Identify which cell holds the provided text, then report its (x, y) central coordinate. 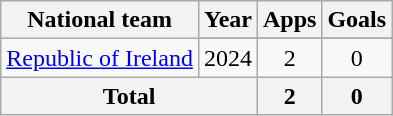
Total (130, 96)
2024 (228, 58)
Republic of Ireland (100, 58)
Goals (357, 20)
National team (100, 20)
Year (228, 20)
Apps (289, 20)
